Return the [X, Y] coordinate for the center point of the cell that contains the specified text.  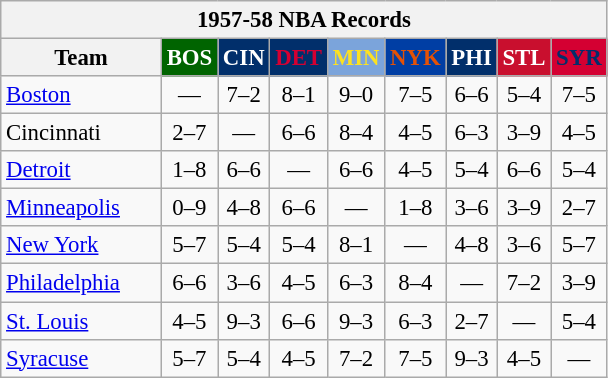
St. Louis [82, 321]
New York [82, 245]
Cincinnati [82, 133]
NYK [416, 58]
CIN [244, 58]
MIN [356, 58]
Team [82, 58]
Boston [82, 95]
Philadelphia [82, 283]
SYR [579, 58]
1957-58 NBA Records [304, 20]
STL [524, 58]
0–9 [189, 208]
Syracuse [82, 358]
9–0 [356, 95]
PHI [472, 58]
Detroit [82, 170]
BOS [189, 58]
Minneapolis [82, 208]
DET [298, 58]
